Extract the (x, y) coordinate from the center of the cell holding the provided text.  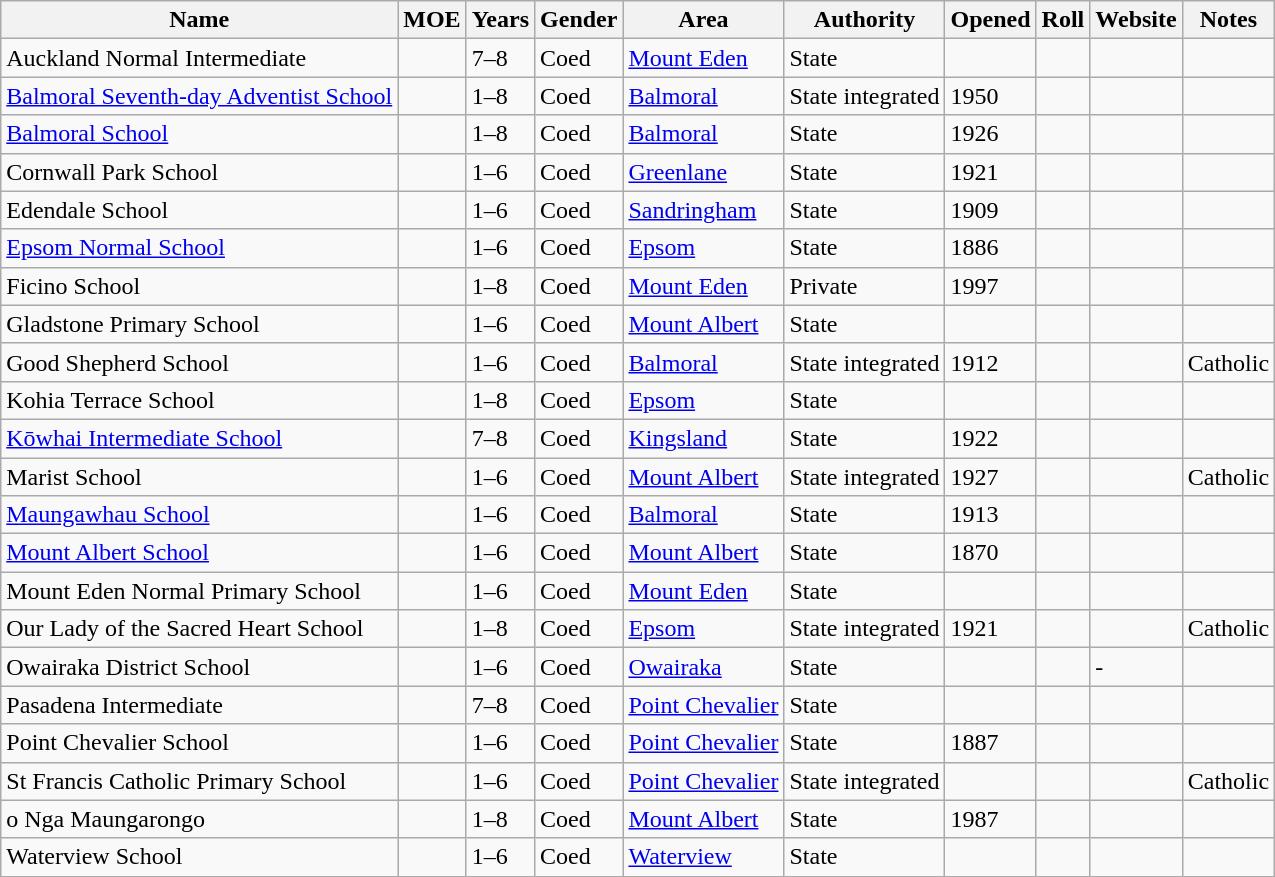
Waterview (704, 857)
Auckland Normal Intermediate (200, 58)
MOE (432, 20)
1926 (990, 134)
1987 (990, 819)
1922 (990, 438)
Gender (579, 20)
Sandringham (704, 210)
Mount Albert School (200, 553)
St Francis Catholic Primary School (200, 781)
Owairaka District School (200, 667)
1997 (990, 286)
Balmoral School (200, 134)
Gladstone Primary School (200, 324)
Epsom Normal School (200, 248)
Private (864, 286)
Roll (1063, 20)
1870 (990, 553)
Kohia Terrace School (200, 400)
Owairaka (704, 667)
Edendale School (200, 210)
Marist School (200, 477)
1950 (990, 96)
Point Chevalier School (200, 743)
Balmoral Seventh-day Adventist School (200, 96)
Years (500, 20)
Area (704, 20)
1913 (990, 515)
Opened (990, 20)
- (1136, 667)
Our Lady of the Sacred Heart School (200, 629)
Pasadena Intermediate (200, 705)
1886 (990, 248)
1927 (990, 477)
o Nga Maungarongo (200, 819)
1887 (990, 743)
Kōwhai Intermediate School (200, 438)
Authority (864, 20)
Kingsland (704, 438)
Cornwall Park School (200, 172)
Waterview School (200, 857)
1912 (990, 362)
Good Shepherd School (200, 362)
Maungawhau School (200, 515)
Greenlane (704, 172)
Mount Eden Normal Primary School (200, 591)
Ficino School (200, 286)
Notes (1228, 20)
Name (200, 20)
Website (1136, 20)
1909 (990, 210)
